Pinpoint the cell where the given text exists, returning its (X, Y) midpoint coordinate. 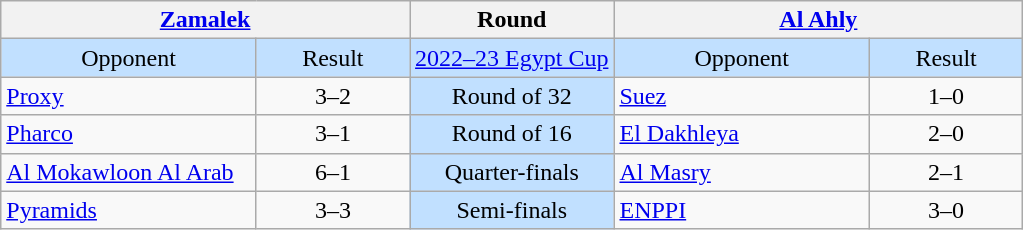
Pyramids (128, 210)
Pharco (128, 134)
Round of 32 (512, 96)
Quarter-finals (512, 172)
El Dakhleya (742, 134)
Zamalek (206, 20)
Suez (742, 96)
Semi-finals (512, 210)
Round of 16 (512, 134)
Proxy (128, 96)
3–2 (332, 96)
2022–23 Egypt Cup (512, 58)
3–0 (946, 210)
6–1 (332, 172)
2–1 (946, 172)
2–0 (946, 134)
3–3 (332, 210)
Round (512, 20)
ENPPI (742, 210)
Al Masry (742, 172)
3–1 (332, 134)
Al Mokawloon Al Arab (128, 172)
1–0 (946, 96)
Al Ahly (818, 20)
